Provide the [X, Y] coordinate of the cell's center where the given text is located.  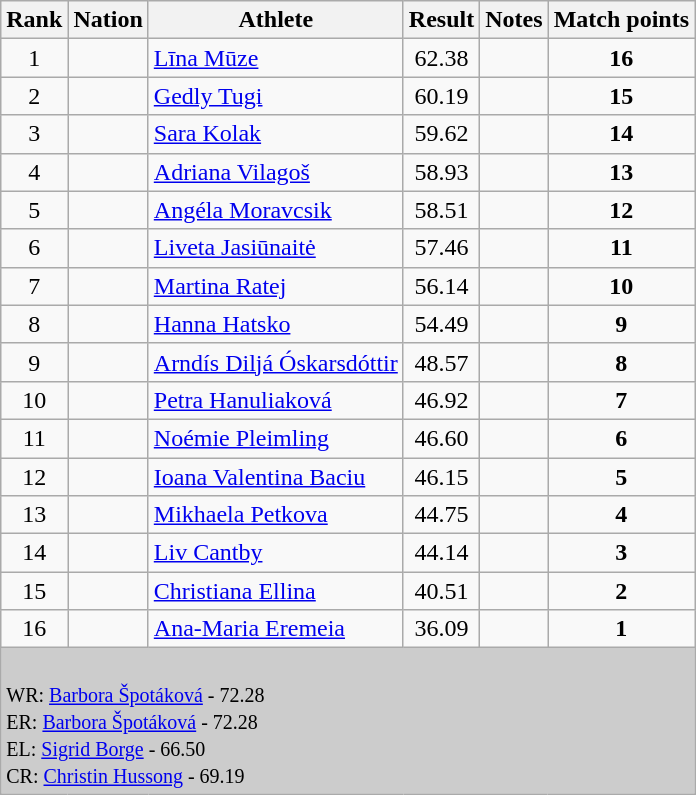
59.62 [441, 134]
Rank [34, 20]
Christiana Ellina [276, 591]
56.14 [441, 286]
60.19 [441, 96]
58.51 [441, 210]
Ana-Maria Eremeia [276, 629]
40.51 [441, 591]
44.14 [441, 553]
Petra Hanuliaková [276, 400]
Līna Mūze [276, 58]
Notes [514, 20]
62.38 [441, 58]
Result [441, 20]
Liveta Jasiūnaitė [276, 248]
57.46 [441, 248]
Athlete [276, 20]
Match points [621, 20]
46.15 [441, 477]
Liv Cantby [276, 553]
Sara Kolak [276, 134]
Ioana Valentina Baciu [276, 477]
Gedly Tugi [276, 96]
Mikhaela Petkova [276, 515]
Noémie Pleimling [276, 438]
WR: Barbora Špotáková - 72.28ER: Barbora Špotáková - 72.28 EL: Sigrid Borge - 66.50CR: Christin Hussong - 69.19 [348, 721]
Arndís Diljá Óskarsdóttir [276, 362]
Hanna Hatsko [276, 324]
36.09 [441, 629]
46.92 [441, 400]
54.49 [441, 324]
Angéla Moravcsik [276, 210]
44.75 [441, 515]
48.57 [441, 362]
58.93 [441, 172]
Nation [108, 20]
Martina Ratej [276, 286]
Adriana Vilagoš [276, 172]
46.60 [441, 438]
